Determine the [X, Y] coordinate at the center of the cell enclosing the given text.  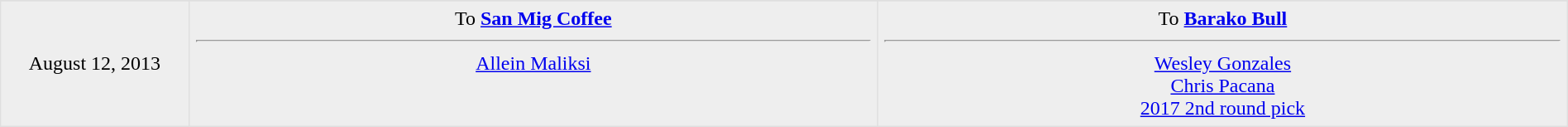
August 12, 2013 [94, 64]
To San Mig CoffeeAllein Maliksi [533, 64]
To Barako BullWesley Gonzales Chris Pacana 2017 2nd round pick [1223, 64]
